Provide the (X, Y) coordinate of the cell's center where the given text is located.  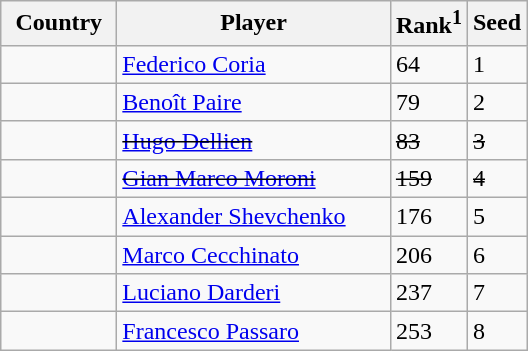
Marco Cecchinato (254, 255)
64 (428, 64)
Benoît Paire (254, 102)
79 (428, 102)
8 (496, 331)
83 (428, 140)
206 (428, 255)
Alexander Shevchenko (254, 217)
7 (496, 293)
253 (428, 331)
Country (59, 24)
4 (496, 178)
1 (496, 64)
Francesco Passaro (254, 331)
176 (428, 217)
Luciano Darderi (254, 293)
237 (428, 293)
159 (428, 178)
Seed (496, 24)
Federico Coria (254, 64)
5 (496, 217)
Rank1 (428, 24)
Gian Marco Moroni (254, 178)
6 (496, 255)
Player (254, 24)
Hugo Dellien (254, 140)
2 (496, 102)
3 (496, 140)
